Locate the cell with the specified text and output its [X, Y] center coordinate. 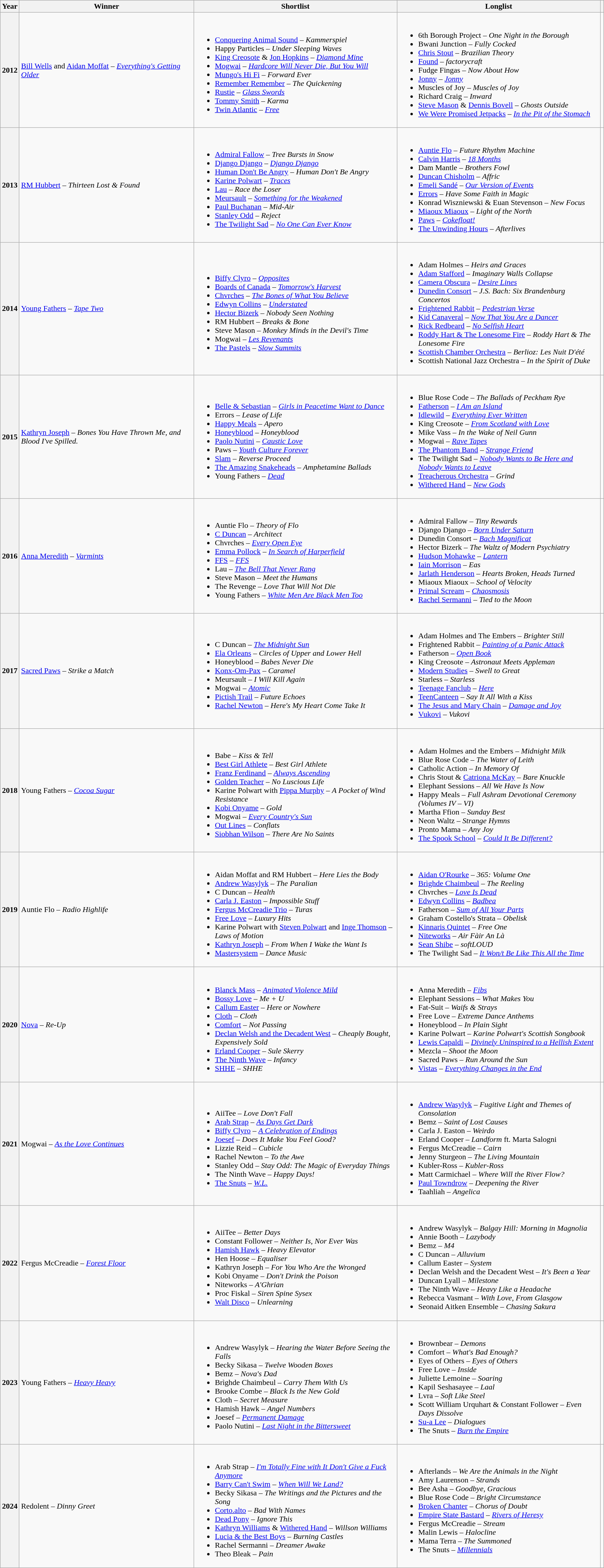
2015 [10, 436]
Young Fathers – Tape Two [106, 309]
Young Fathers – Cocoa Sugar [106, 790]
Bill Wells and Aidan Moffat – Everything's Getting Older [106, 70]
Anna Meredith – Varmints [106, 556]
RM Hubbert – Thirteen Lost & Found [106, 185]
2020 [10, 1024]
Young Fathers – Heavy Heavy [106, 1382]
2017 [10, 671]
Fergus McCreadie – Forest Floor [106, 1263]
Year [10, 6]
2021 [10, 1143]
2014 [10, 309]
Winner [106, 6]
Kathryn Joseph – Bones You Have Thrown Me, and Blood I've Spilled. [106, 436]
Shortlist [295, 6]
2012 [10, 70]
2013 [10, 185]
Sacred Paws – Strike a Match [106, 671]
Longlist [499, 6]
2023 [10, 1382]
2018 [10, 790]
2024 [10, 1506]
2022 [10, 1263]
Auntie Flo – Radio Highlife [106, 909]
2016 [10, 556]
2019 [10, 909]
Redolent – Dinny Greet [106, 1506]
Nova – Re-Up [106, 1024]
Mogwai – As the Love Continues [106, 1143]
